Provide the [X, Y] coordinate of the cell's center where the given text is located.  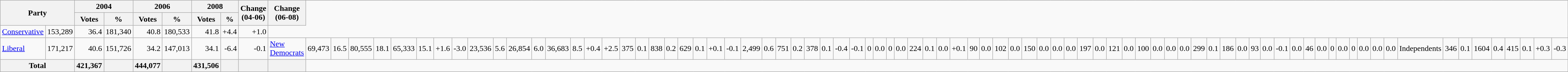
+1.6 [443, 49]
6.0 [539, 49]
40.8 [148, 32]
Liberal [23, 49]
Independents [1420, 49]
8.5 [577, 49]
Total [37, 65]
181,340 [119, 32]
69,473 [318, 49]
+1.0 [253, 32]
2004 [104, 7]
+0.4 [593, 49]
444,077 [148, 65]
34.1 [206, 49]
180,533 [177, 32]
151,726 [119, 49]
15.1 [425, 49]
100 [1143, 49]
+4.4 [230, 32]
Conservative [23, 32]
431,506 [206, 65]
0.6 [769, 49]
16.5 [340, 49]
415 [1513, 49]
2,499 [751, 49]
150 [1029, 49]
2008 [215, 7]
838 [657, 49]
36.4 [89, 32]
299 [1199, 49]
171,217 [60, 49]
18.1 [382, 49]
197 [1085, 49]
36,683 [558, 49]
46 [1310, 49]
751 [783, 49]
346 [1451, 49]
375 [628, 49]
421,367 [89, 65]
186 [1228, 49]
23,536 [480, 49]
93 [1255, 49]
65,333 [403, 49]
2006 [162, 7]
629 [686, 49]
102 [1001, 49]
-6.4 [230, 49]
90 [974, 49]
1604 [1482, 49]
0.4 [1498, 49]
40.6 [89, 49]
Party [37, 13]
-3.0 [460, 49]
41.8 [206, 32]
121 [1114, 49]
+0.3 [1543, 49]
80,555 [361, 49]
378 [812, 49]
34.2 [148, 49]
New Democrats [287, 49]
-0.3 [1559, 49]
5.6 [500, 49]
-0.4 [841, 49]
Change (06-08) [287, 13]
26,854 [519, 49]
Change (04-06) [253, 13]
224 [915, 49]
+2.5 [611, 49]
153,289 [60, 32]
147,013 [177, 49]
